Identify which cell holds the provided text, then report its (x, y) central coordinate. 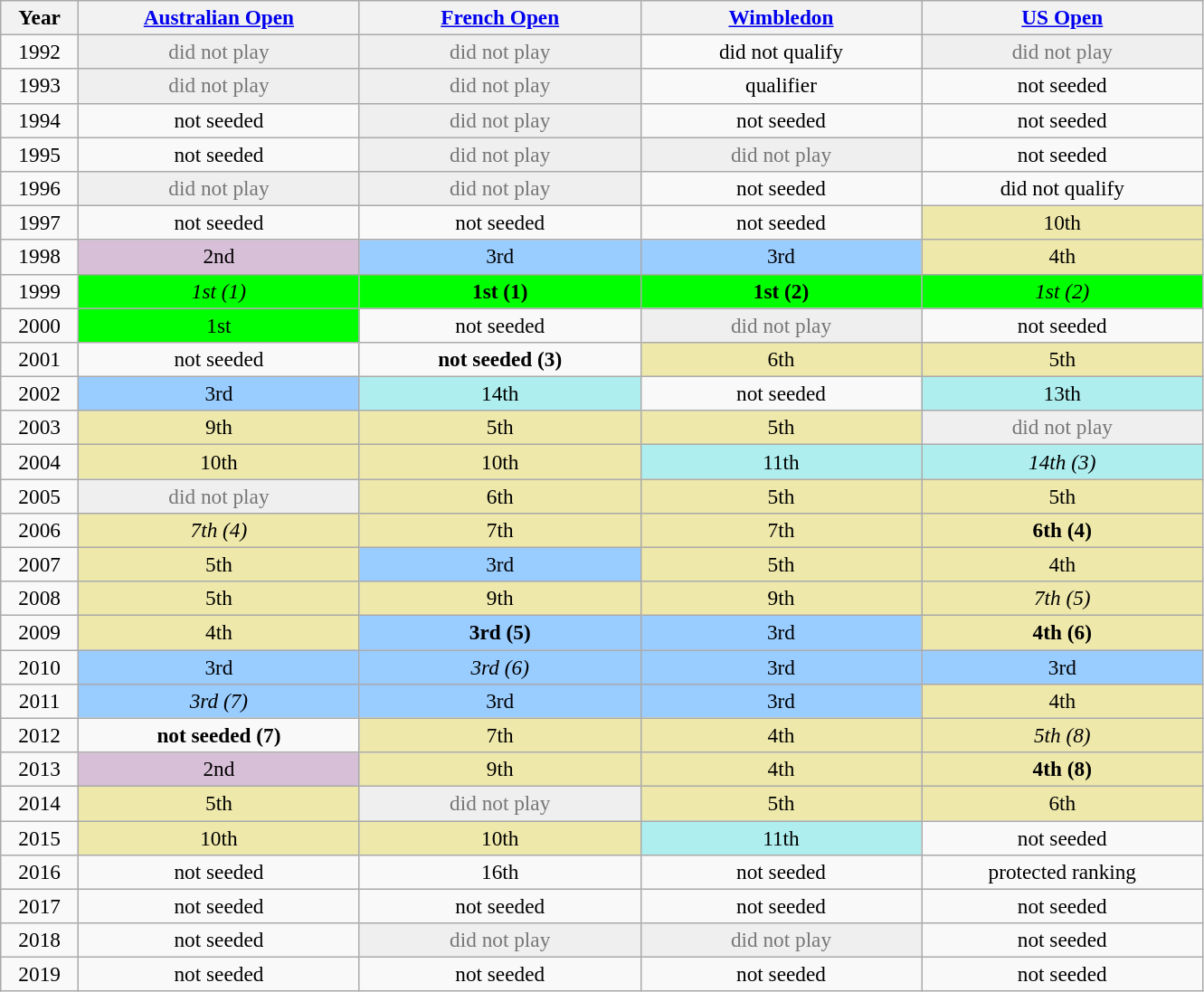
2017 (40, 906)
2001 (40, 359)
7th (4) (219, 530)
13th (1062, 393)
US Open (1062, 17)
2016 (40, 872)
1994 (40, 120)
1995 (40, 154)
2005 (40, 496)
Australian Open (219, 17)
1993 (40, 86)
Year (40, 17)
Wimbledon (782, 17)
1992 (40, 52)
1997 (40, 222)
4th (8) (1062, 769)
2009 (40, 632)
2019 (40, 974)
2003 (40, 428)
not seeded (7) (219, 735)
1st (219, 325)
1996 (40, 188)
not seeded (3) (499, 359)
2018 (40, 940)
7th (5) (1062, 599)
5th (8) (1062, 735)
2013 (40, 769)
protected ranking (1062, 872)
6th (4) (1062, 530)
1999 (40, 291)
14th (499, 393)
2006 (40, 530)
14th (3) (1062, 461)
16th (499, 872)
4th (6) (1062, 632)
2015 (40, 837)
2000 (40, 325)
2007 (40, 564)
2008 (40, 599)
1998 (40, 257)
3rd (5) (499, 632)
2012 (40, 735)
2011 (40, 701)
2014 (40, 803)
2010 (40, 666)
2004 (40, 461)
qualifier (782, 86)
3rd (6) (499, 666)
3rd (7) (219, 701)
French Open (499, 17)
2002 (40, 393)
